Search for the cell housing the specified text and yield its [X, Y] center coordinate. 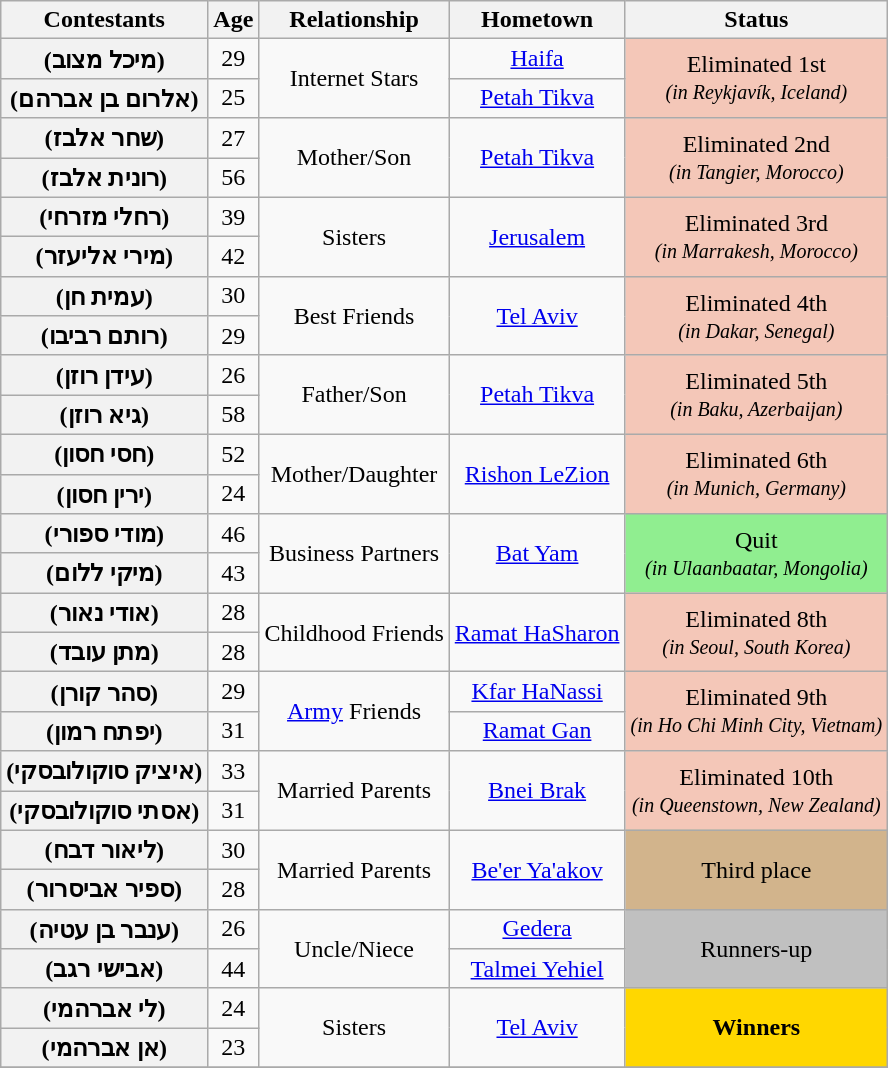
Ramat HaSharon [537, 632]
Status [756, 20]
Eliminated 2nd(in Tangier, Morocco) [756, 158]
Eliminated 5th(in Baku, Azerbaijan) [756, 394]
(אודי נאור) [104, 613]
Bnei Brak [537, 790]
Hometown [537, 20]
Age [234, 20]
Eliminated 10th(in Queenstown, New Zealand) [756, 790]
Uncle/Niece [354, 948]
Eliminated 6th(in Munich, Germany) [756, 474]
Gedera [537, 929]
42 [234, 257]
(רחלי מזרחי) [104, 217]
Mother/Son [354, 158]
(מתן עובד) [104, 652]
Relationship [354, 20]
46 [234, 534]
27 [234, 138]
Eliminated 9th(in Ho Chi Minh City, Vietnam) [756, 712]
(עמית חן) [104, 296]
(ירין חסון) [104, 494]
58 [234, 415]
(מודי ספורי) [104, 534]
Quit(in Ulaanbaatar, Mongolia) [756, 554]
Haifa [537, 59]
Rishon LeZion [537, 474]
Bat Yam [537, 554]
(יפתח רמון) [104, 731]
(שחר אלבז) [104, 138]
44 [234, 969]
(סהר קורן) [104, 692]
Ramat Gan [537, 731]
43 [234, 573]
52 [234, 454]
Army Friends [354, 712]
Third place [756, 870]
(ענבר בן עטיה) [104, 929]
(ספיר אביסרור) [104, 890]
Father/Son [354, 394]
(אבישי רגב) [104, 969]
Kfar HaNassi [537, 692]
(עידן רוזן) [104, 375]
Runners-up [756, 948]
Best Friends [354, 316]
(ליאור דבח) [104, 850]
Winners [756, 1028]
33 [234, 771]
(מיקי ללום) [104, 573]
Talmei Yehiel [537, 969]
Business Partners [354, 554]
(גיא רוזן) [104, 415]
(אסתי סוקולובסקי) [104, 810]
Internet Stars [354, 78]
Eliminated 1st(in Reykjavík, Iceland) [756, 78]
(מירי אליעזר) [104, 257]
Eliminated 8th(in Seoul, South Korea) [756, 632]
Mother/Daughter [354, 474]
(אן אברהמי) [104, 1048]
(רונית אלבז) [104, 178]
56 [234, 178]
Childhood Friends [354, 632]
(אלרום בן אברהם) [104, 98]
(חסי חסון) [104, 454]
(איציק סוקולובסקי) [104, 771]
23 [234, 1048]
(לי אברהמי) [104, 1008]
Eliminated 3rd(in Marrakesh, Morocco) [756, 236]
Be'er Ya'akov [537, 870]
(רותם רביבו) [104, 336]
25 [234, 98]
Eliminated 4th(in Dakar, Senegal) [756, 316]
Contestants [104, 20]
39 [234, 217]
Jerusalem [537, 236]
(מיכל מצוב) [104, 59]
